Return (x, y) of the center of cell containing provided text 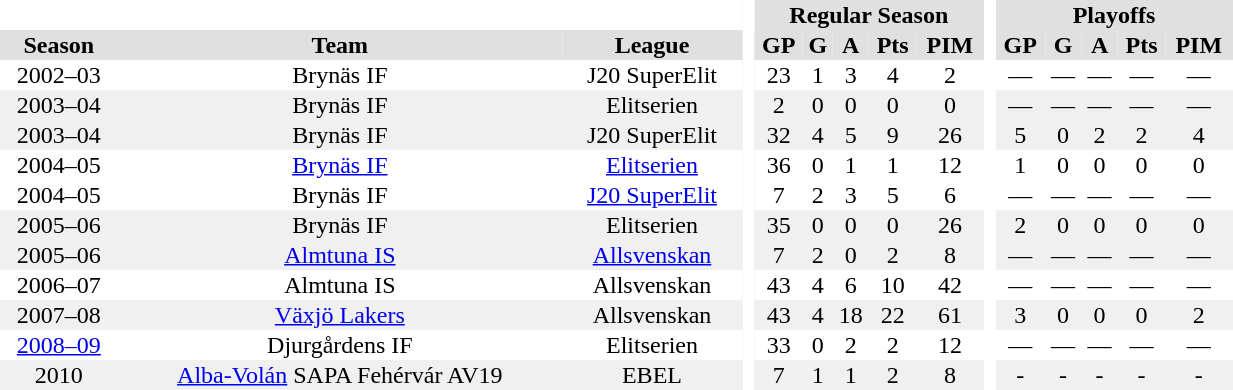
League (652, 45)
Team (340, 45)
33 (778, 345)
2007–08 (59, 315)
EBEL (652, 375)
Regular Season (868, 15)
2006–07 (59, 285)
Season (59, 45)
Alba-Volán SAPA Fehérvár AV19 (340, 375)
18 (852, 315)
Playoffs (1114, 15)
35 (778, 225)
2008–09 (59, 345)
2010 (59, 375)
2002–03 (59, 75)
9 (892, 135)
10 (892, 285)
42 (950, 285)
61 (950, 315)
Växjö Lakers (340, 315)
36 (778, 165)
Djurgårdens IF (340, 345)
23 (778, 75)
22 (892, 315)
32 (778, 135)
